From the cell containing the given text, extract its center point as (x, y) coordinate. 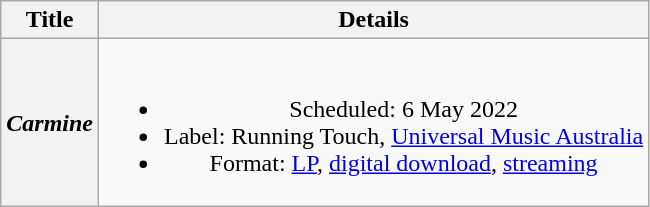
Scheduled: 6 May 2022Label: Running Touch, Universal Music Australia Format: LP, digital download, streaming (374, 122)
Carmine (50, 122)
Title (50, 20)
Details (374, 20)
